Pinpoint the cell where the given text exists, returning its (X, Y) midpoint coordinate. 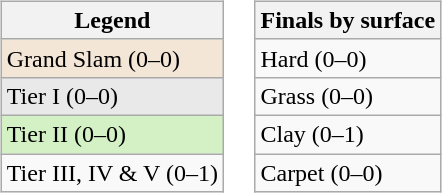
Finals by surface (348, 20)
Grand Slam (0–0) (112, 58)
Tier III, IV & V (0–1) (112, 173)
Legend (112, 20)
Carpet (0–0) (348, 173)
Hard (0–0) (348, 58)
Tier I (0–0) (112, 96)
Clay (0–1) (348, 134)
Tier II (0–0) (112, 134)
Grass (0–0) (348, 96)
